Scan for the cell matching the given text and deliver its [X, Y] coordinate at center. 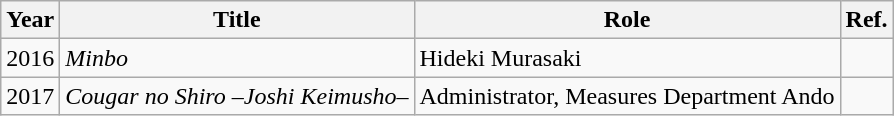
2017 [30, 96]
2016 [30, 58]
Hideki Murasaki [627, 58]
Year [30, 20]
Role [627, 20]
Ref. [866, 20]
Cougar no Shiro –Joshi Keimusho– [237, 96]
Minbo [237, 58]
Title [237, 20]
Administrator, Measures Department Ando [627, 96]
